Detect which cell encompasses the target text, then output its [x, y] center coordinate. 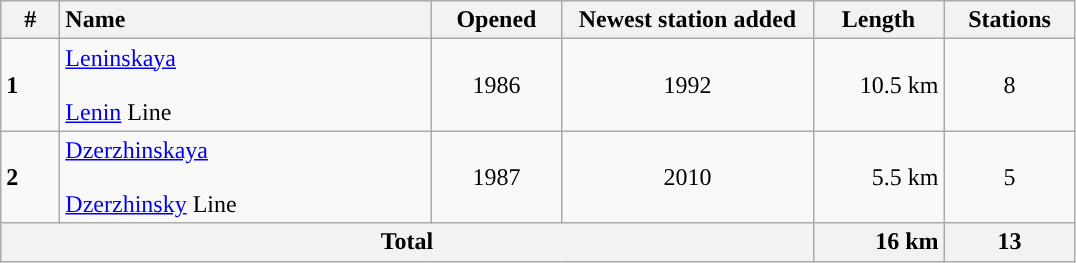
16 km [878, 242]
1992 [688, 85]
Total [407, 242]
10.5 km [878, 85]
DzerzhinskayaDzerzhinsky Line [246, 177]
1987 [496, 177]
5 [1010, 177]
Stations [1010, 20]
Newest station added [688, 20]
Opened [496, 20]
1986 [496, 85]
Length [878, 20]
# [30, 20]
Name [246, 20]
13 [1010, 242]
2010 [688, 177]
5.5 km [878, 177]
LeninskayaLenin Line [246, 85]
8 [1010, 85]
2 [30, 177]
1 [30, 85]
